Extract the (X, Y) coordinate from the center of the cell holding the provided text.  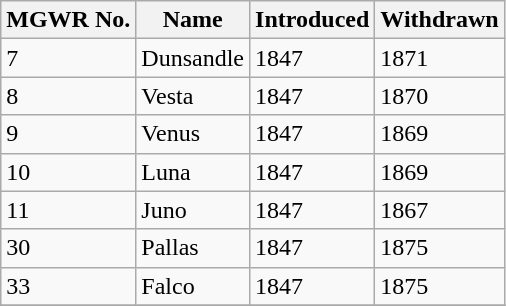
7 (68, 58)
Name (193, 20)
Dunsandle (193, 58)
9 (68, 134)
10 (68, 172)
30 (68, 248)
Falco (193, 286)
Luna (193, 172)
Vesta (193, 96)
Venus (193, 134)
11 (68, 210)
8 (68, 96)
Withdrawn (440, 20)
Introduced (312, 20)
33 (68, 286)
1871 (440, 58)
1870 (440, 96)
Pallas (193, 248)
MGWR No. (68, 20)
1867 (440, 210)
Juno (193, 210)
